Capture the cell that displays the provided text and extract its [x, y] central coordinate. 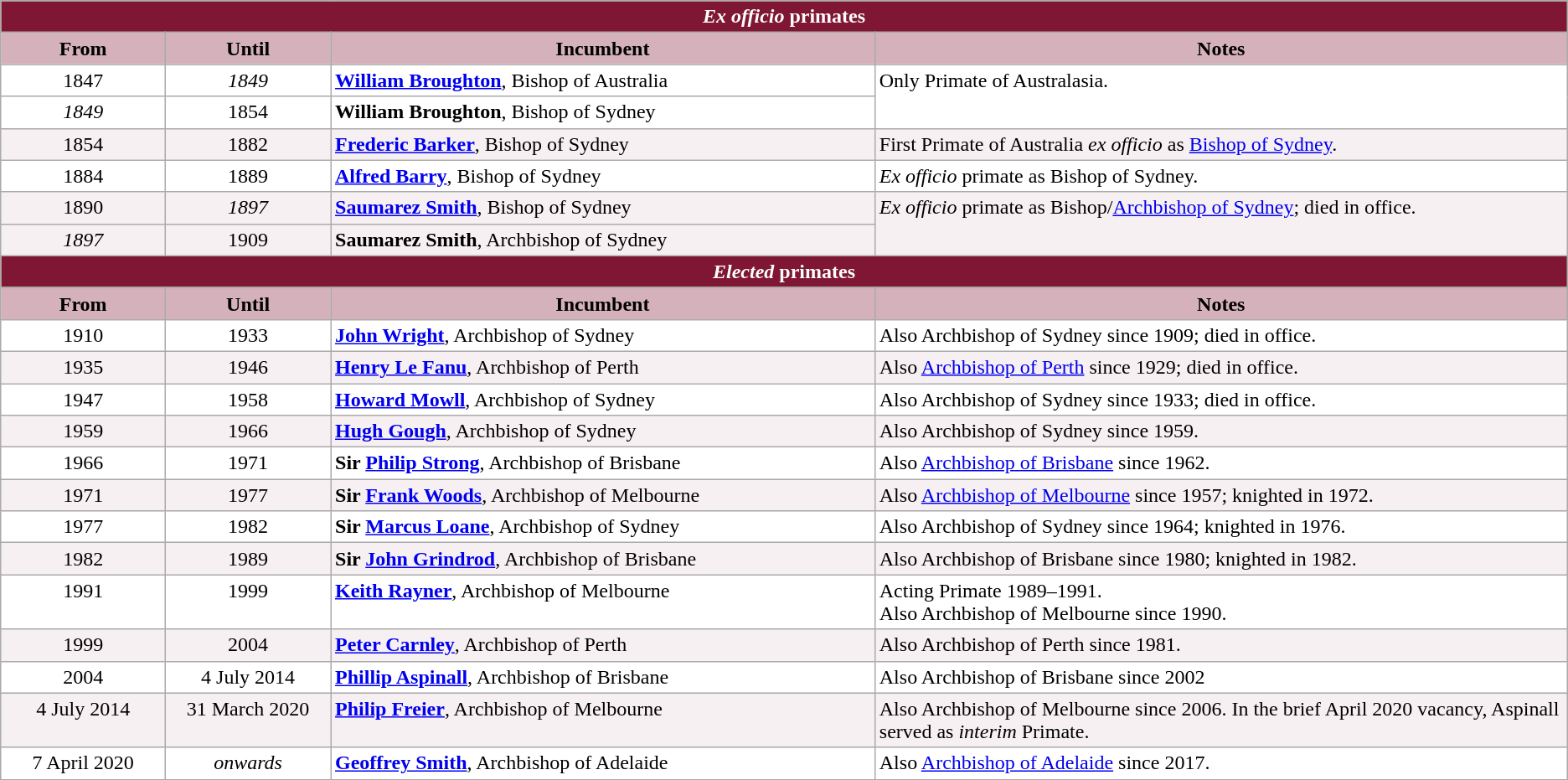
Also Archbishop of Sydney since 1933; died in office. [1221, 400]
Also Archbishop of Melbourne since 2006. In the brief April 2020 vacancy, Aspinall served as interim Primate. [1221, 721]
1991 [84, 602]
Also Archbishop of Sydney since 1909; died in office. [1221, 335]
1910 [84, 335]
Henry Le Fanu, Archbishop of Perth [602, 367]
1847 [84, 80]
Geoffrey Smith, Archbishop of Adelaide [602, 763]
31 March 2020 [248, 721]
Only Primate of Australasia. [1221, 96]
Also Archbishop of Brisbane since 1962. [1221, 463]
Saumarez Smith, Bishop of Sydney [602, 208]
1958 [248, 400]
1946 [248, 367]
1884 [84, 176]
William Broughton, Bishop of Sydney [602, 112]
1959 [84, 431]
Hugh Gough, Archbishop of Sydney [602, 431]
Also Archbishop of Adelaide since 2017. [1221, 763]
1909 [248, 240]
1889 [248, 176]
Sir Marcus Loane, Archbishop of Sydney [602, 527]
Sir John Grindrod, Archbishop of Brisbane [602, 559]
1947 [84, 400]
Also Archbishop of Brisbane since 2002 [1221, 677]
Sir Frank Woods, Archbishop of Melbourne [602, 495]
Ex officio primates [784, 17]
Saumarez Smith, Archbishop of Sydney [602, 240]
Also Archbishop of Perth since 1929; died in office. [1221, 367]
Ex officio primate as Bishop/Archbishop of Sydney; died in office. [1221, 224]
Frederic Barker, Bishop of Sydney [602, 144]
Also Archbishop of Sydney since 1959. [1221, 431]
William Broughton, Bishop of Australia [602, 80]
Keith Rayner, Archbishop of Melbourne [602, 602]
Also Archbishop of Perth since 1981. [1221, 645]
Alfred Barry, Bishop of Sydney [602, 176]
First Primate of Australia ex officio as Bishop of Sydney. [1221, 144]
1882 [248, 144]
Phillip Aspinall, Archbishop of Brisbane [602, 677]
Howard Mowll, Archbishop of Sydney [602, 400]
7 April 2020 [84, 763]
Also Archbishop of Melbourne since 1957; knighted in 1972. [1221, 495]
1935 [84, 367]
onwards [248, 763]
Philip Freier, Archbishop of Melbourne [602, 721]
1890 [84, 208]
Also Archbishop of Sydney since 1964; knighted in 1976. [1221, 527]
Peter Carnley, Archbishop of Perth [602, 645]
Also Archbishop of Brisbane since 1980; knighted in 1982. [1221, 559]
Acting Primate 1989–1991.Also Archbishop of Melbourne since 1990. [1221, 602]
1933 [248, 335]
Ex officio primate as Bishop of Sydney. [1221, 176]
John Wright, Archbishop of Sydney [602, 335]
Elected primates [784, 271]
Sir Philip Strong, Archbishop of Brisbane [602, 463]
1989 [248, 559]
